For the text-containing cell, return its midpoint in (X, Y) coordinate format. 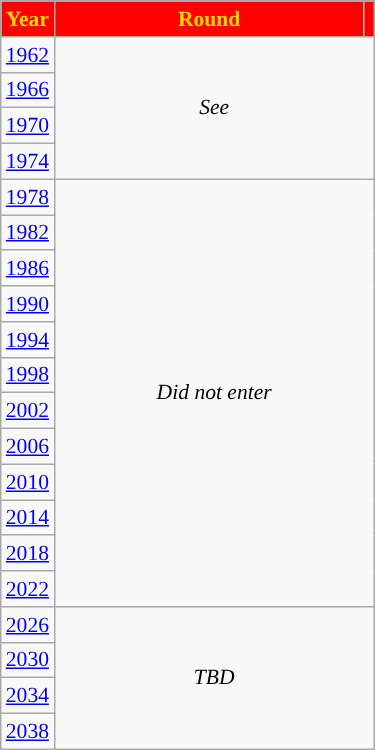
TBD (214, 678)
2026 (28, 625)
Year (28, 19)
2030 (28, 660)
1970 (28, 126)
2010 (28, 482)
1974 (28, 162)
1990 (28, 304)
2014 (28, 518)
1986 (28, 269)
2002 (28, 411)
1994 (28, 340)
Did not enter (214, 393)
1962 (28, 55)
2018 (28, 554)
1982 (28, 233)
2034 (28, 696)
2022 (28, 589)
1998 (28, 375)
1978 (28, 197)
Round (209, 19)
2038 (28, 732)
See (214, 108)
1966 (28, 90)
2006 (28, 447)
